For the text-containing cell, return its midpoint in (x, y) coordinate format. 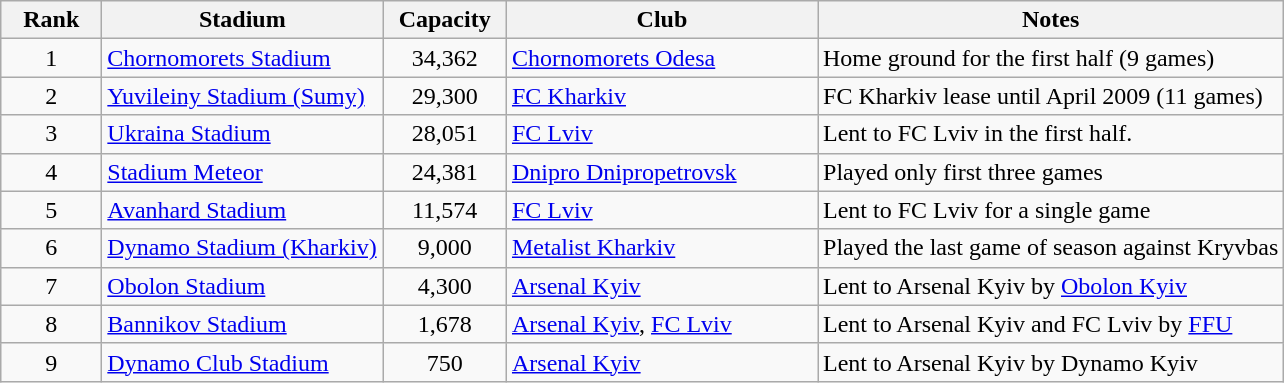
FC Kharkiv lease until April 2009 (11 games) (1051, 96)
4 (52, 172)
Metalist Kharkiv (662, 248)
Lent to FC Lviv in the first half. (1051, 134)
Played only first three games (1051, 172)
750 (445, 362)
34,362 (445, 58)
9,000 (445, 248)
Stadium Meteor (242, 172)
Dynamo Stadium (Kharkiv) (242, 248)
Dnipro Dnipropetrovsk (662, 172)
Ukraina Stadium (242, 134)
Club (662, 20)
24,381 (445, 172)
28,051 (445, 134)
Bannikov Stadium (242, 324)
1,678 (445, 324)
Stadium (242, 20)
Chornomorets Odesa (662, 58)
9 (52, 362)
Capacity (445, 20)
8 (52, 324)
Dynamo Club Stadium (242, 362)
Played the last game of season against Kryvbas (1051, 248)
Notes (1051, 20)
3 (52, 134)
Avanhard Stadium (242, 210)
Arsenal Kyiv, FC Lviv (662, 324)
Yuvileiny Stadium (Sumy) (242, 96)
Lent to Arsenal Kyiv by Obolon Kyiv (1051, 286)
Rank (52, 20)
7 (52, 286)
Obolon Stadium (242, 286)
1 (52, 58)
2 (52, 96)
Lent to FC Lviv for a single game (1051, 210)
6 (52, 248)
Home ground for the first half (9 games) (1051, 58)
4,300 (445, 286)
29,300 (445, 96)
11,574 (445, 210)
Lent to Arsenal Kyiv and FC Lviv by FFU (1051, 324)
5 (52, 210)
Chornomorets Stadium (242, 58)
FC Kharkiv (662, 96)
Lent to Arsenal Kyiv by Dynamo Kyiv (1051, 362)
